Detect which cell encompasses the target text, then output its (x, y) center coordinate. 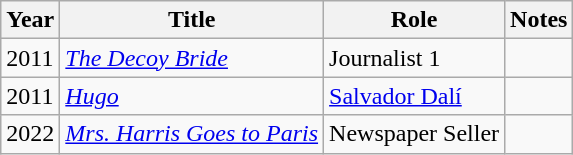
Journalist 1 (414, 58)
Mrs. Harris Goes to Paris (192, 134)
Role (414, 20)
Hugo (192, 96)
Notes (539, 20)
2022 (30, 134)
Year (30, 20)
Title (192, 20)
The Decoy Bride (192, 58)
Newspaper Seller (414, 134)
Salvador Dalí (414, 96)
